Capture the cell that displays the provided text and extract its (X, Y) central coordinate. 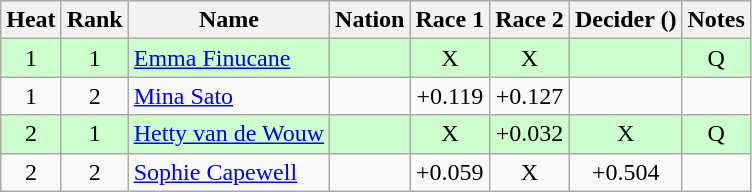
Name (228, 20)
+0.127 (530, 96)
Heat (31, 20)
Race 1 (450, 20)
+0.119 (450, 96)
Emma Finucane (228, 58)
Decider () (626, 20)
Race 2 (530, 20)
Mina Sato (228, 96)
Nation (370, 20)
Hetty van de Wouw (228, 134)
+0.032 (530, 134)
+0.059 (450, 172)
Sophie Capewell (228, 172)
Notes (716, 20)
+0.504 (626, 172)
Rank (94, 20)
